From the cell containing the given text, extract its center point as (X, Y) coordinate. 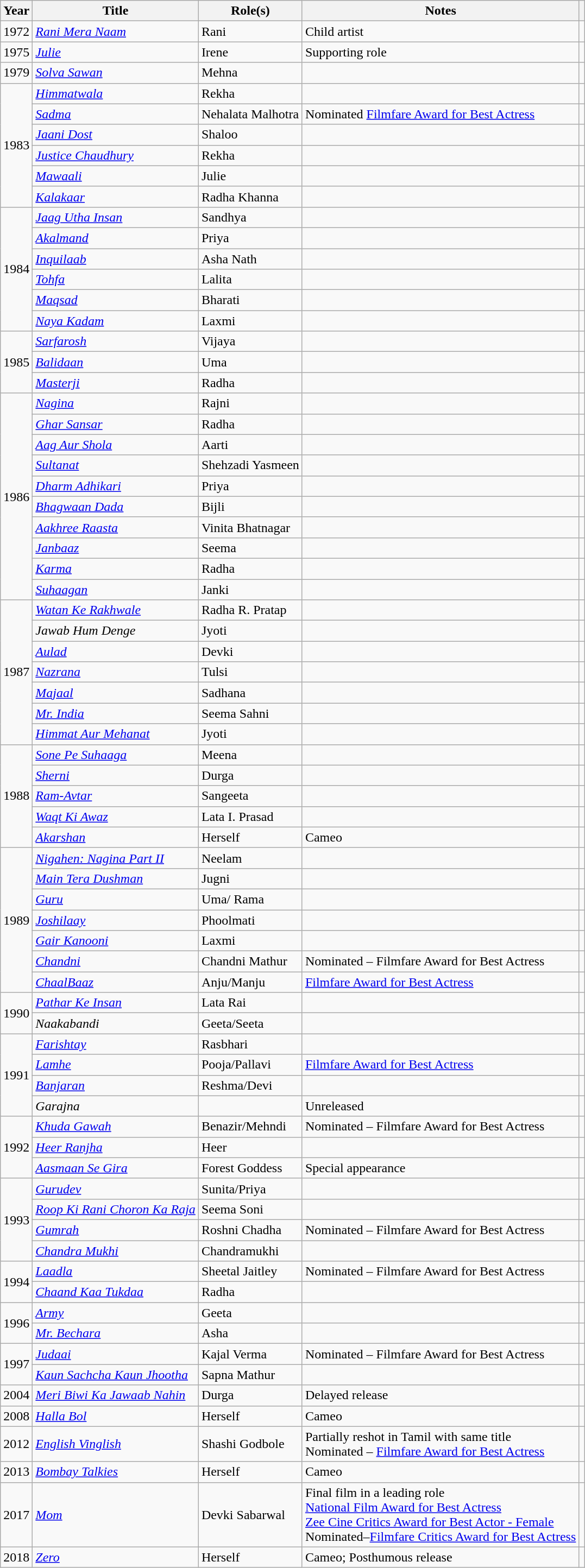
1975 (16, 52)
Aakhree Raasta (116, 527)
Himmat Aur Mehanat (116, 734)
Gurudev (116, 1188)
Rajni (250, 403)
1985 (16, 362)
1986 (16, 496)
Bhagwaan Dada (116, 507)
Vijaya (250, 342)
1993 (16, 1219)
Radha R. Pratap (250, 610)
Uma/ Rama (250, 899)
Sandhya (250, 217)
1989 (16, 920)
1994 (16, 1282)
Banjaran (116, 1085)
Lata Rai (250, 1003)
Sadma (116, 114)
Asha (250, 1333)
Shehzadi Yasmeen (250, 465)
Sangeeta (250, 796)
Nigahen: Nagina Part II (116, 858)
Roop Ki Rani Choron Ka Raja (116, 1209)
Sarfarosh (116, 342)
2017 (16, 1515)
Justice Chaudhury (116, 155)
ChaalBaaz (116, 982)
Kaun Sachcha Kaun Jhootha (116, 1375)
Nominated Filmfare Award for Best Actress (440, 114)
Sherni (116, 775)
Jugni (250, 878)
1979 (16, 73)
Devki (250, 652)
Meri Biwi Ka Jawaab Nahin (116, 1395)
Sultanat (116, 465)
Ghar Sansar (116, 424)
Maqsad (116, 300)
Lalita (250, 280)
Meena (250, 755)
Kalakaar (116, 197)
Mehna (250, 73)
Joshilaay (116, 920)
Delayed release (440, 1395)
Child artist (440, 31)
Halla Bol (116, 1416)
1997 (16, 1364)
Chandni (116, 962)
Watan Ke Rakhwale (116, 610)
Suhaagan (116, 589)
Janbaaz (116, 548)
2018 (16, 1557)
Sapna Mathur (250, 1375)
Irene (250, 52)
Mawaali (116, 176)
Bharati (250, 300)
1972 (16, 31)
Nagina (116, 403)
Naya Kadam (116, 321)
Radha Khanna (250, 197)
Uma (250, 362)
Naakabandi (116, 1023)
Mr. India (116, 713)
Partially reshot in Tamil with same titleNominated – Filmfare Award for Best Actress (440, 1444)
Aulad (116, 652)
Kajal Verma (250, 1354)
Forest Goddess (250, 1168)
Pooja/Pallavi (250, 1065)
Bombay Talkies (116, 1472)
Anju/Manju (250, 982)
Geeta (250, 1313)
Pathar Ke Insan (116, 1003)
Geeta/Seeta (250, 1023)
Aasmaan Se Gira (116, 1168)
Sheetal Jaitley (250, 1272)
Akarshan (116, 837)
Sone Pe Suhaaga (116, 755)
Reshma/Devi (250, 1085)
Asha Nath (250, 259)
Vinita Bhatnagar (250, 527)
Chandramukhi (250, 1250)
Year (16, 11)
Notes (440, 11)
Unreleased (440, 1106)
Shashi Godbole (250, 1444)
Rani (250, 31)
1992 (16, 1147)
Cameo; Posthumous release (440, 1557)
Masterji (116, 383)
Bijli (250, 507)
Special appearance (440, 1168)
Aag Aur Shola (116, 445)
Lamhe (116, 1065)
Mr. Bechara (116, 1333)
Chaand Kaa Tukdaa (116, 1292)
Neelam (250, 858)
Laadla (116, 1272)
1988 (16, 796)
Nehalata Malhotra (250, 114)
Rani Mera Naam (116, 31)
Seema Sahni (250, 713)
1983 (16, 145)
2013 (16, 1472)
Aarti (250, 445)
Seema (250, 548)
Lata I. Prasad (250, 817)
2012 (16, 1444)
Khuda Gawah (116, 1127)
Solva Sawan (116, 73)
Gumrah (116, 1230)
English Vinglish (116, 1444)
Majaal (116, 693)
Dharm Adhikari (116, 486)
Army (116, 1313)
Tohfa (116, 280)
Devki Sabarwal (250, 1515)
Shaloo (250, 135)
Roshni Chadha (250, 1230)
Heer (250, 1147)
Title (116, 11)
2008 (16, 1416)
Ram-Avtar (116, 796)
Karma (116, 568)
1987 (16, 672)
Chandni Mathur (250, 962)
Judaai (116, 1354)
Benazir/Mehndi (250, 1127)
Jaag Utha Insan (116, 217)
Inquilaab (116, 259)
Heer Ranjha (116, 1147)
Tulsi (250, 672)
Mom (116, 1515)
Phoolmati (250, 920)
1984 (16, 269)
Rasbhari (250, 1044)
1996 (16, 1323)
Seema Soni (250, 1209)
Himmatwala (116, 93)
Guru (116, 899)
Nazrana (116, 672)
1990 (16, 1013)
Supporting role (440, 52)
Akalmand (116, 238)
Balidaan (116, 362)
Chandra Mukhi (116, 1250)
2004 (16, 1395)
Gair Kanooni (116, 941)
1991 (16, 1075)
Zero (116, 1557)
Main Tera Dushman (116, 878)
Farishtay (116, 1044)
Janki (250, 589)
Sunita/Priya (250, 1188)
Sadhana (250, 693)
Jawab Hum Denge (116, 631)
Waqt Ki Awaz (116, 817)
Role(s) (250, 11)
Garajna (116, 1106)
Jaani Dost (116, 135)
